Determine the [X, Y] coordinate at the center of the cell enclosing the given text.  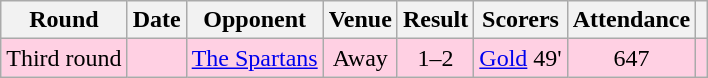
Third round [64, 58]
Venue [360, 20]
Result [435, 20]
Date [156, 20]
Away [360, 58]
Attendance [631, 20]
647 [631, 58]
Scorers [520, 20]
1–2 [435, 58]
The Spartans [254, 58]
Opponent [254, 20]
Gold 49' [520, 58]
Round [64, 20]
